Determine the (x, y) coordinate at the center of the cell enclosing the given text.  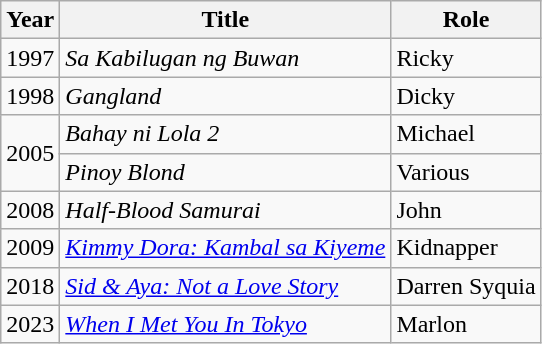
Dicky (466, 96)
Year (30, 20)
Michael (466, 134)
Ricky (466, 58)
Title (226, 20)
2023 (30, 324)
Various (466, 172)
1997 (30, 58)
Role (466, 20)
Kidnapper (466, 248)
Darren Syquia (466, 286)
John (466, 210)
When I Met You In Tokyo (226, 324)
Sa Kabilugan ng Buwan (226, 58)
2008 (30, 210)
1998 (30, 96)
2018 (30, 286)
Marlon (466, 324)
2009 (30, 248)
Sid & Aya: Not a Love Story (226, 286)
Kimmy Dora: Kambal sa Kiyeme (226, 248)
Gangland (226, 96)
2005 (30, 153)
Bahay ni Lola 2 (226, 134)
Pinoy Blond (226, 172)
Half-Blood Samurai (226, 210)
